Return (x, y) of the center of cell containing provided text 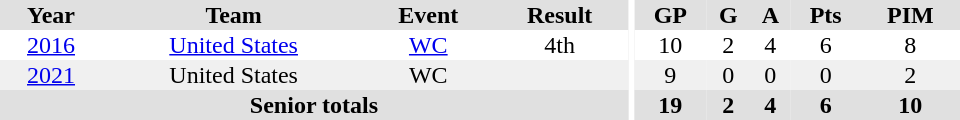
G (728, 15)
PIM (910, 15)
Result (560, 15)
Team (234, 15)
GP (670, 15)
9 (670, 75)
19 (670, 105)
2021 (51, 75)
2016 (51, 45)
Year (51, 15)
Event (428, 15)
Senior totals (314, 105)
8 (910, 45)
A (770, 15)
Pts (826, 15)
4th (560, 45)
